Find where the given text appears and provide that cell's center as (x, y) coordinate. 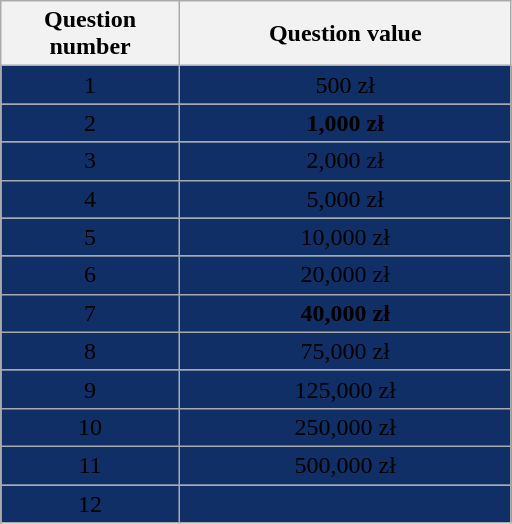
2,000 zł (345, 161)
250,000 zł (345, 427)
Question number (90, 34)
500 zł (345, 85)
7 (90, 313)
20,000 zł (345, 275)
9 (90, 389)
1 (90, 85)
12 (90, 503)
75,000 zł (345, 351)
10,000 zł (345, 237)
5 (90, 237)
5,000 zł (345, 199)
4 (90, 199)
500,000 zł (345, 465)
8 (90, 351)
40,000 zł (345, 313)
2 (90, 123)
1,000 zł (345, 123)
3 (90, 161)
11 (90, 465)
Question value (345, 34)
10 (90, 427)
125,000 zł (345, 389)
6 (90, 275)
